For the text-containing cell, return its midpoint in [X, Y] coordinate format. 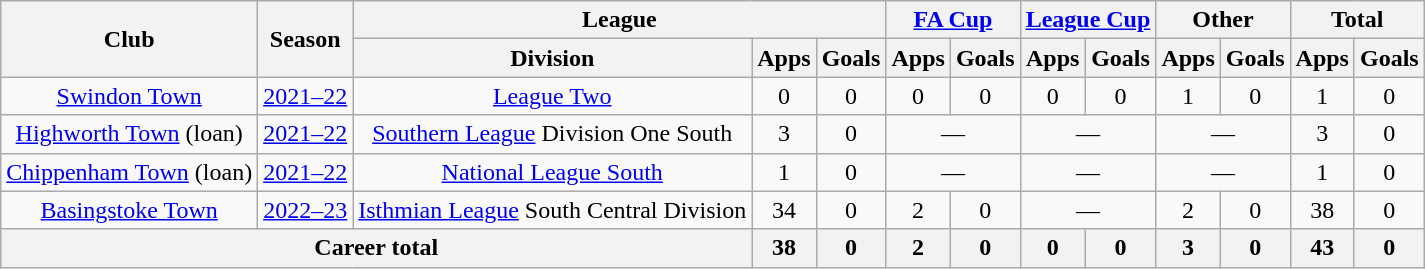
34 [784, 210]
2022–23 [306, 210]
League Two [552, 96]
Total [1357, 20]
League [620, 20]
Division [552, 58]
Chippenham Town (loan) [130, 172]
FA Cup [953, 20]
Isthmian League South Central Division [552, 210]
Season [306, 39]
National League South [552, 172]
Career total [376, 248]
Swindon Town [130, 96]
Highworth Town (loan) [130, 134]
Southern League Division One South [552, 134]
Club [130, 39]
Basingstoke Town [130, 210]
League Cup [1088, 20]
43 [1322, 248]
Other [1223, 20]
